Provide the (x, y) coordinate of the cell's center where the given text is located.  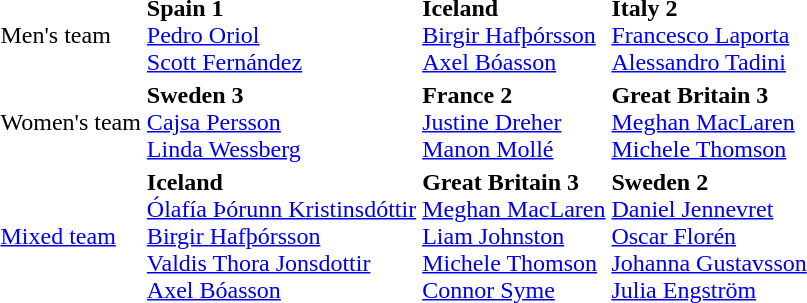
Sweden 3Cajsa PerssonLinda Wessberg (281, 122)
France 2Justine DreherManon Mollé (514, 122)
